Output the (x, y) coordinate of the center of the cell containing the given text.  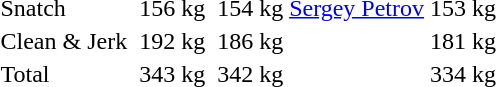
186 kg (250, 41)
192 kg (172, 41)
